Find where the given text appears and provide that cell's center as [x, y] coordinate. 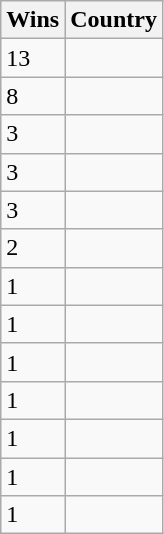
2 [33, 248]
8 [33, 96]
13 [33, 58]
Wins [33, 20]
Country [114, 20]
